Find where the given text appears and provide that cell's center as [X, Y] coordinate. 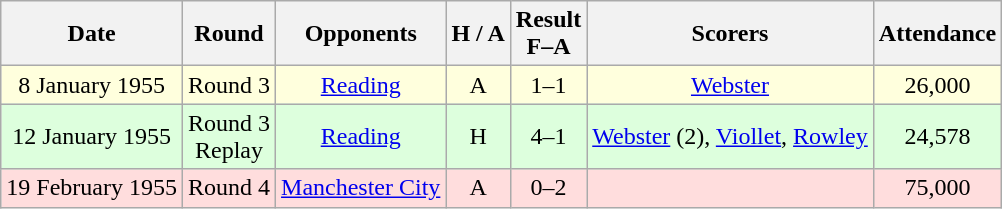
H [478, 136]
4–1 [548, 136]
ResultF–A [548, 34]
Webster [730, 85]
12 January 1955 [92, 136]
Round 3 [228, 85]
1–1 [548, 85]
19 February 1955 [92, 188]
H / A [478, 34]
Manchester City [361, 188]
75,000 [937, 188]
26,000 [937, 85]
Attendance [937, 34]
Round [228, 34]
Opponents [361, 34]
Round 4 [228, 188]
Round 3Replay [228, 136]
Webster (2), Viollet, Rowley [730, 136]
Date [92, 34]
0–2 [548, 188]
8 January 1955 [92, 85]
Scorers [730, 34]
24,578 [937, 136]
